Detect which cell encompasses the target text, then output its (X, Y) center coordinate. 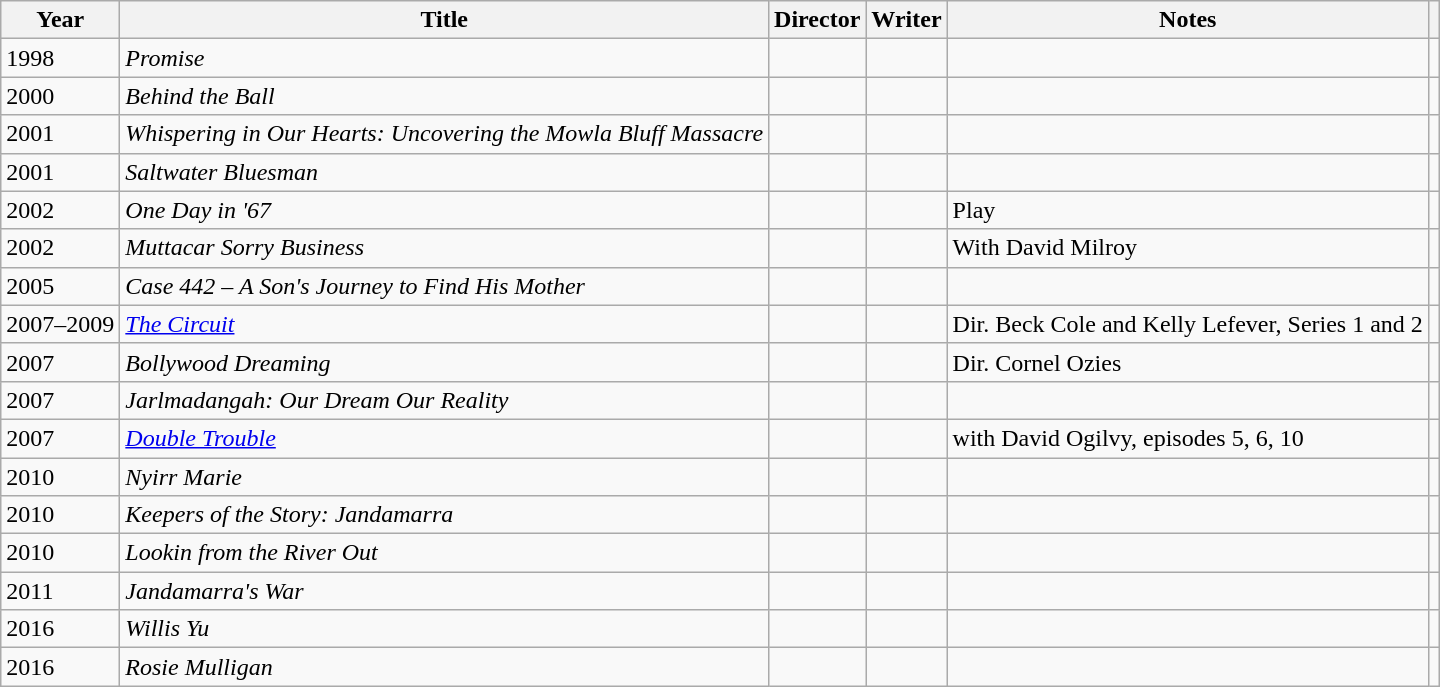
Lookin from the River Out (444, 553)
Title (444, 20)
Promise (444, 58)
Nyirr Marie (444, 477)
with David Ogilvy, episodes 5, 6, 10 (1188, 438)
The Circuit (444, 324)
Whispering in Our Hearts: Uncovering the Mowla Bluff Massacre (444, 134)
Keepers of the Story: Jandamarra (444, 515)
Jandamarra's War (444, 591)
Year (60, 20)
Case 442 – A Son's Journey to Find His Mother (444, 286)
2000 (60, 96)
Dir. Cornel Ozies (1188, 362)
Muttacar Sorry Business (444, 248)
Bollywood Dreaming (444, 362)
2007–2009 (60, 324)
Double Trouble (444, 438)
Saltwater Bluesman (444, 172)
Dir. Beck Cole and Kelly Lefever, Series 1 and 2 (1188, 324)
2011 (60, 591)
Writer (906, 20)
Director (818, 20)
One Day in '67 (444, 210)
2005 (60, 286)
1998 (60, 58)
Behind the Ball (444, 96)
Rosie Mulligan (444, 667)
Notes (1188, 20)
Play (1188, 210)
Willis Yu (444, 629)
With David Milroy (1188, 248)
Jarlmadangah: Our Dream Our Reality (444, 400)
